Provide the (X, Y) coordinate of the cell's center where the given text is located.  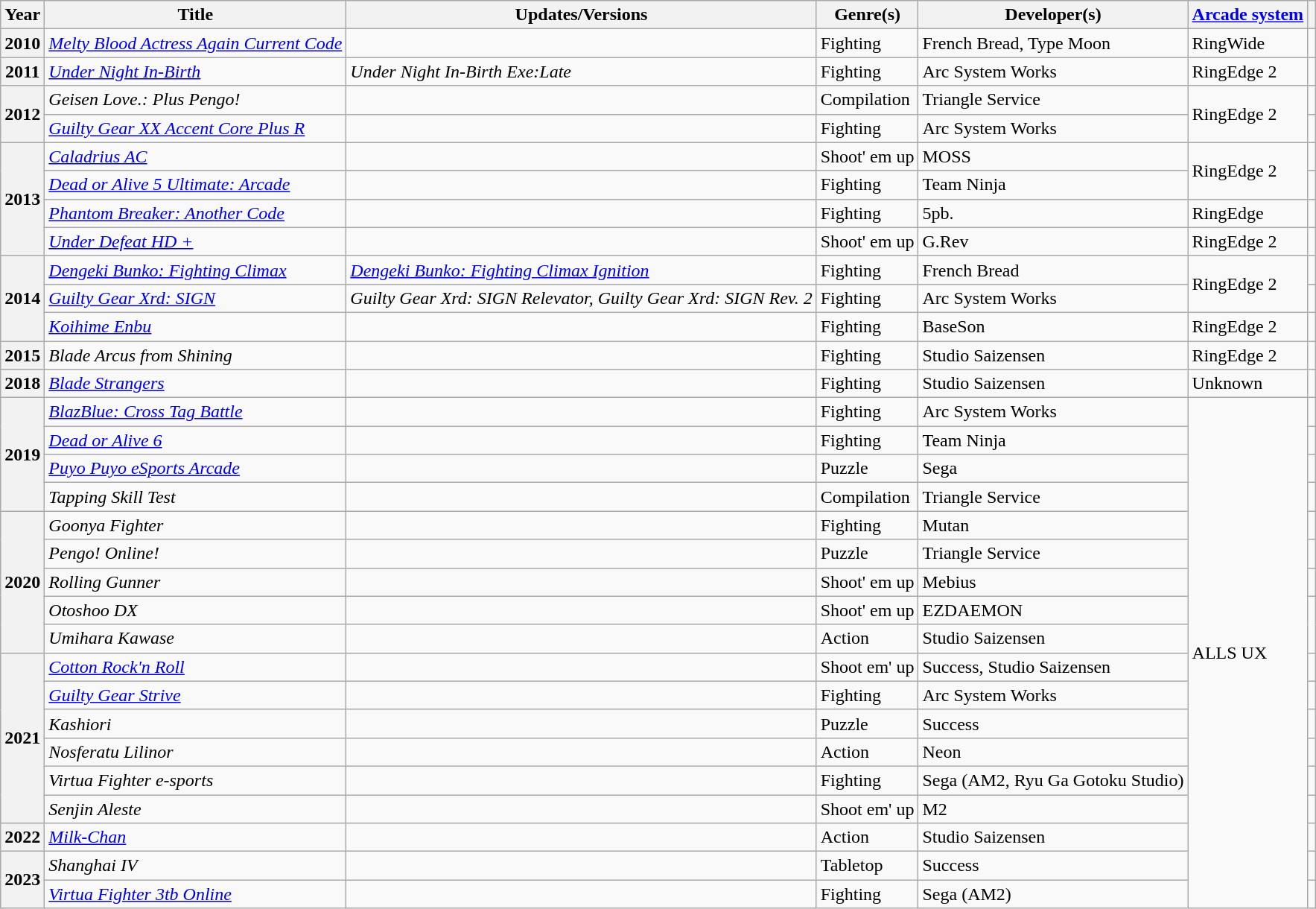
2015 (22, 355)
Otoshoo DX (195, 610)
Neon (1053, 752)
Genre(s) (867, 15)
Virtua Fighter e-sports (195, 780)
Guilty Gear Xrd: SIGN (195, 298)
Puyo Puyo eSports Arcade (195, 469)
MOSS (1053, 156)
Success, Studio Saizensen (1053, 667)
Geisen Love.: Plus Pengo! (195, 100)
Melty Blood Actress Again Current Code (195, 43)
BaseSon (1053, 326)
Guilty Gear Strive (195, 695)
Virtua Fighter 3tb Online (195, 894)
Under Night In-Birth (195, 72)
2010 (22, 43)
Guilty Gear Xrd: SIGN Relevator, Guilty Gear Xrd: SIGN Rev. 2 (581, 298)
Under Defeat HD + (195, 241)
Goonya Fighter (195, 525)
Under Night In-Birth Exe:Late (581, 72)
Unknown (1248, 384)
Umihara Kawase (195, 639)
2021 (22, 738)
RingEdge (1248, 213)
Dengeki Bunko: Fighting Climax Ignition (581, 270)
ALLS UX (1248, 653)
Title (195, 15)
Sega (AM2, Ryu Ga Gotoku Studio) (1053, 780)
G.Rev (1053, 241)
Rolling Gunner (195, 582)
Tabletop (867, 866)
2012 (22, 114)
Cotton Rock'n Roll (195, 667)
2018 (22, 384)
2013 (22, 199)
Dead or Alive 5 Ultimate: Arcade (195, 185)
5pb. (1053, 213)
Mutan (1053, 525)
French Bread, Type Moon (1053, 43)
Kashiori (195, 723)
Tapping Skill Test (195, 497)
M2 (1053, 808)
2014 (22, 298)
Shanghai IV (195, 866)
Mebius (1053, 582)
2022 (22, 837)
Phantom Breaker: Another Code (195, 213)
Blade Strangers (195, 384)
Dengeki Bunko: Fighting Climax (195, 270)
Caladrius AC (195, 156)
Pengo! Online! (195, 554)
BlazBlue: Cross Tag Battle (195, 412)
Milk-Chan (195, 837)
Dead or Alive 6 (195, 440)
Blade Arcus from Shining (195, 355)
2011 (22, 72)
EZDAEMON (1053, 610)
Updates/Versions (581, 15)
Senjin Aleste (195, 808)
French Bread (1053, 270)
Developer(s) (1053, 15)
Koihime Enbu (195, 326)
Sega (1053, 469)
Sega (AM2) (1053, 894)
2019 (22, 454)
RingWide (1248, 43)
2023 (22, 880)
Year (22, 15)
2020 (22, 582)
Arcade system (1248, 15)
Nosferatu Lilinor (195, 752)
Guilty Gear XX Accent Core Plus R (195, 128)
